Return [x, y] of the center of cell containing provided text 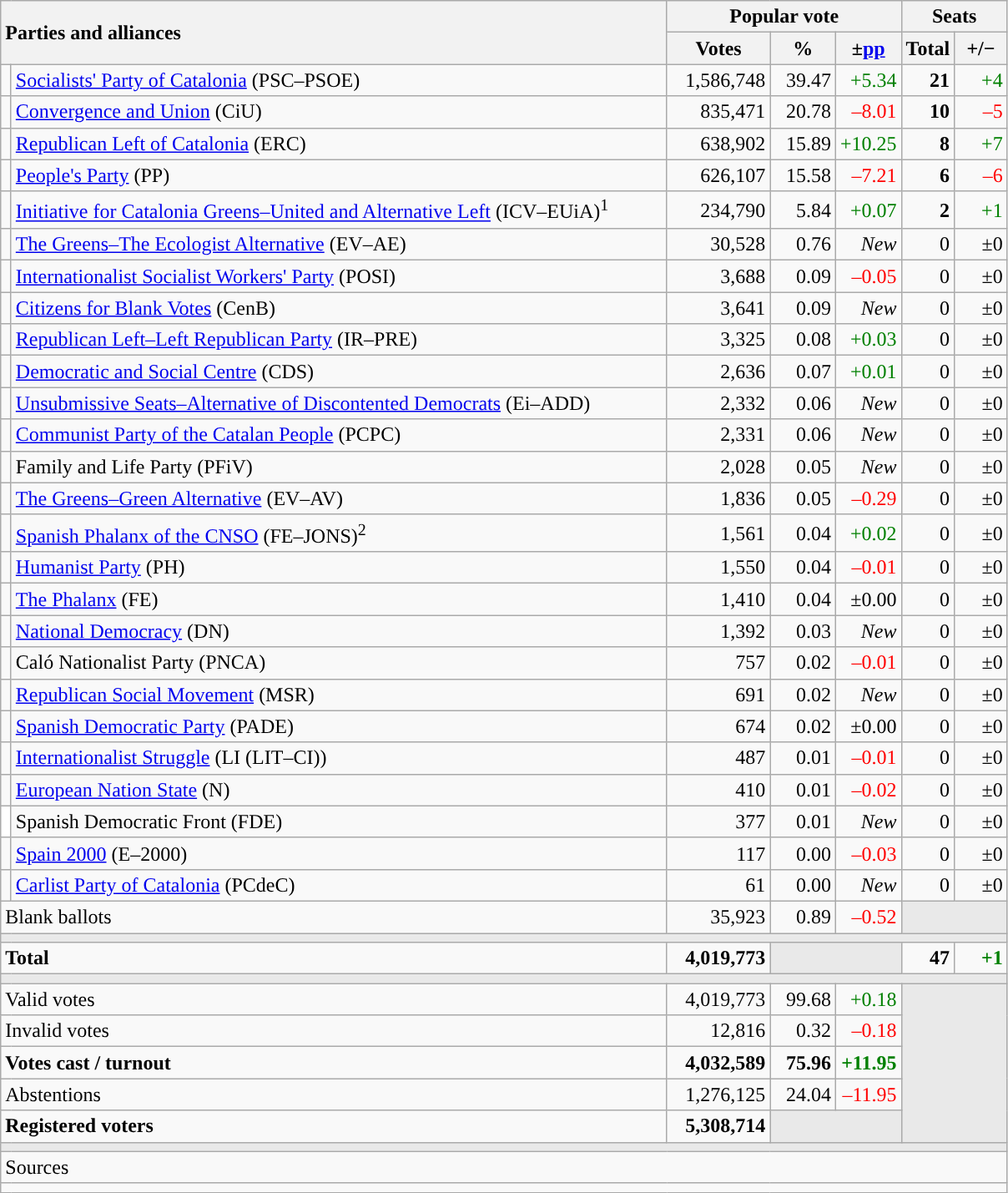
Citizens for Blank Votes (CenB) [339, 308]
The Phalanx (FE) [339, 599]
+0.03 [868, 340]
24.04 [803, 1094]
Registered voters [334, 1126]
20.78 [803, 112]
1,392 [718, 631]
+0.07 [868, 210]
6 [928, 175]
Caló Nationalist Party (PNCA) [339, 663]
0.07 [803, 372]
2,332 [718, 403]
1,410 [718, 599]
+/− [981, 48]
99.68 [803, 999]
117 [718, 853]
Invalid votes [334, 1031]
1,561 [718, 533]
+0.18 [868, 999]
15.58 [803, 175]
30,528 [718, 245]
2 [928, 210]
Internationalist Struggle (LI (LIT–CI)) [339, 758]
–8.01 [868, 112]
835,471 [718, 112]
15.89 [803, 144]
638,902 [718, 144]
–0.52 [868, 917]
757 [718, 663]
–0.29 [868, 498]
+5.34 [868, 80]
Internationalist Socialist Workers' Party (POSI) [339, 276]
10 [928, 112]
Humanist Party (PH) [339, 568]
The Greens–Green Alternative (EV–AV) [339, 498]
Initiative for Catalonia Greens–United and Alternative Left (ICV–EUiA)1 [339, 210]
Abstentions [334, 1094]
234,790 [718, 210]
47 [928, 958]
Seats [955, 17]
75.96 [803, 1063]
% [803, 48]
National Democracy (DN) [339, 631]
People's Party (PP) [339, 175]
+0.01 [868, 372]
–7.21 [868, 175]
2,636 [718, 372]
691 [718, 695]
5,308,714 [718, 1126]
+4 [981, 80]
Communist Party of the Catalan People (PCPC) [339, 435]
+11.95 [868, 1063]
Parties and alliances [334, 33]
Valid votes [334, 999]
Family and Life Party (PFiV) [339, 467]
1,550 [718, 568]
21 [928, 80]
Sources [504, 1167]
Spain 2000 (E–2000) [339, 853]
1,586,748 [718, 80]
–0.02 [868, 790]
3,688 [718, 276]
0.03 [803, 631]
12,816 [718, 1031]
1,836 [718, 498]
–0.05 [868, 276]
3,641 [718, 308]
–11.95 [868, 1094]
Blank ballots [334, 917]
0.32 [803, 1031]
0.76 [803, 245]
+10.25 [868, 144]
Spanish Phalanx of the CNSO (FE–JONS)2 [339, 533]
377 [718, 821]
35,923 [718, 917]
Unsubmissive Seats–Alternative of Discontented Democrats (Ei–ADD) [339, 403]
2,028 [718, 467]
–5 [981, 112]
±pp [868, 48]
Votes [718, 48]
4,032,589 [718, 1063]
Republican Left of Catalonia (ERC) [339, 144]
+0.02 [868, 533]
1,276,125 [718, 1094]
The Greens–The Ecologist Alternative (EV–AE) [339, 245]
2,331 [718, 435]
487 [718, 758]
Republican Left–Left Republican Party (IR–PRE) [339, 340]
+7 [981, 144]
Spanish Democratic Party (PADE) [339, 726]
674 [718, 726]
0.89 [803, 917]
European Nation State (N) [339, 790]
–6 [981, 175]
5.84 [803, 210]
410 [718, 790]
Socialists' Party of Catalonia (PSC–PSOE) [339, 80]
–0.18 [868, 1031]
61 [718, 885]
Spanish Democratic Front (FDE) [339, 821]
3,325 [718, 340]
Popular vote [784, 17]
Carlist Party of Catalonia (PCdeC) [339, 885]
39.47 [803, 80]
0.08 [803, 340]
8 [928, 144]
626,107 [718, 175]
–0.03 [868, 853]
Democratic and Social Centre (CDS) [339, 372]
Republican Social Movement (MSR) [339, 695]
Votes cast / turnout [334, 1063]
Convergence and Union (CiU) [339, 112]
